Identify which cell holds the provided text, then report its [x, y] central coordinate. 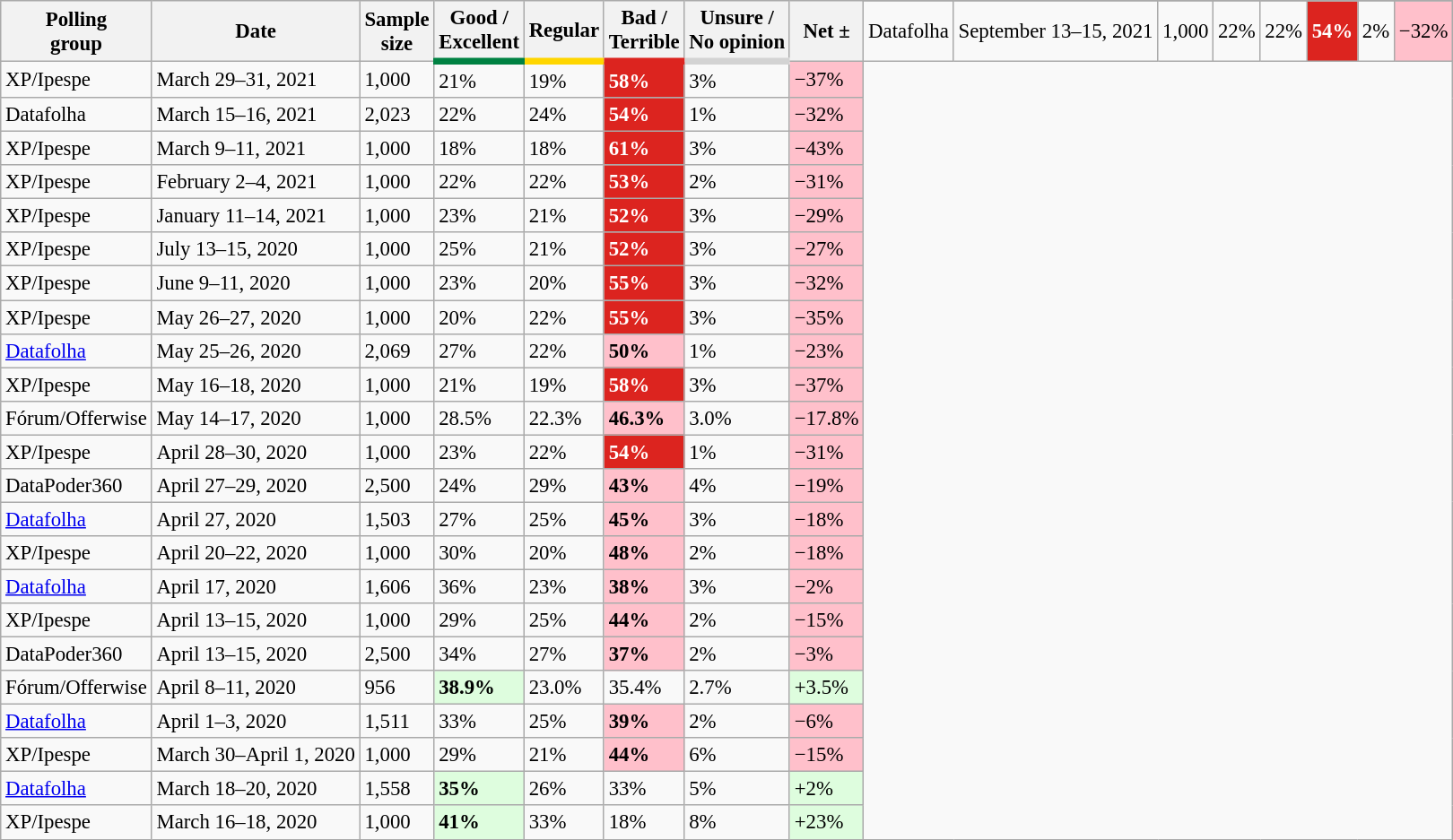
Good / Excellent [479, 31]
1,503 [396, 519]
956 [396, 688]
43% [644, 486]
5% [737, 789]
−27% [826, 250]
March 16–18, 2020 [256, 823]
Samplesize [396, 31]
35.4% [644, 688]
22.3% [563, 418]
48% [644, 553]
53% [644, 182]
41% [479, 823]
1,606 [396, 586]
−29% [826, 216]
Net ± [826, 31]
March 18–20, 2020 [256, 789]
March 30–April 1, 2020 [256, 755]
38% [644, 586]
April 1–3, 2020 [256, 722]
26% [563, 789]
35% [479, 789]
8% [737, 823]
February 2–4, 2021 [256, 182]
April 8–11, 2020 [256, 688]
+2% [826, 789]
May 25–26, 2020 [256, 351]
−2% [826, 586]
Regular [563, 31]
50% [644, 351]
1,511 [396, 722]
April 27, 2020 [256, 519]
2,023 [396, 115]
4% [737, 486]
37% [644, 654]
April 20–22, 2020 [256, 553]
Pollinggroup [76, 31]
June 9–11, 2020 [256, 283]
−23% [826, 351]
January 11–14, 2021 [256, 216]
28.5% [479, 418]
46.3% [644, 418]
2.7% [737, 688]
34% [479, 654]
Unsure / No opinion [737, 31]
April 27–29, 2020 [256, 486]
−43% [826, 149]
Date [256, 31]
−19% [826, 486]
−17.8% [826, 418]
+3.5% [826, 688]
45% [644, 519]
6% [737, 755]
September 13–15, 2021 [1056, 31]
March 15–16, 2021 [256, 115]
3.0% [737, 418]
61% [644, 149]
April 28–30, 2020 [256, 452]
38.9% [479, 688]
July 13–15, 2020 [256, 250]
April 17, 2020 [256, 586]
Bad / Terrible [644, 31]
May 16–18, 2020 [256, 385]
March 29–31, 2021 [256, 81]
+23% [826, 823]
−3% [826, 654]
2,069 [396, 351]
May 14–17, 2020 [256, 418]
March 9–11, 2021 [256, 149]
39% [644, 722]
36% [479, 586]
23.0% [563, 688]
−6% [826, 722]
30% [479, 553]
May 26–27, 2020 [256, 317]
−35% [826, 317]
1,558 [396, 789]
